Search for the cell housing the specified text and yield its [x, y] center coordinate. 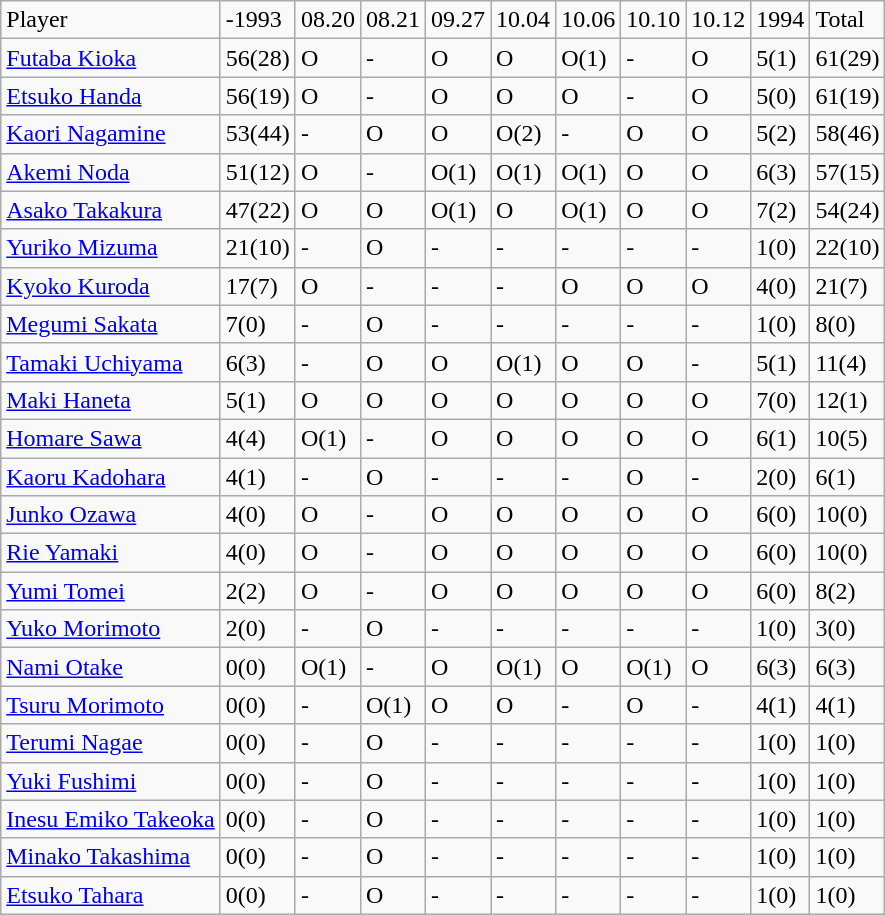
47(22) [258, 210]
Yumi Tomei [111, 591]
Yuki Fushimi [111, 781]
Minako Takashima [111, 857]
Total [848, 20]
4(4) [258, 438]
Yuko Morimoto [111, 629]
Futaba Kioka [111, 58]
5(2) [780, 134]
Yuriko Mizuma [111, 248]
Kaori Nagamine [111, 134]
Player [111, 20]
56(28) [258, 58]
Etsuko Tahara [111, 895]
10.10 [654, 20]
58(46) [848, 134]
10(5) [848, 438]
7(2) [780, 210]
8(0) [848, 324]
1994 [780, 20]
10.06 [588, 20]
Homare Sawa [111, 438]
Terumi Nagae [111, 743]
08.20 [328, 20]
21(7) [848, 286]
09.27 [458, 20]
08.21 [392, 20]
Tamaki Uchiyama [111, 362]
-1993 [258, 20]
Etsuko Handa [111, 96]
Inesu Emiko Takeoka [111, 819]
2(2) [258, 591]
8(2) [848, 591]
Tsuru Morimoto [111, 705]
5(0) [780, 96]
Asako Takakura [111, 210]
Kaoru Kadohara [111, 477]
Junko Ozawa [111, 515]
54(24) [848, 210]
Maki Haneta [111, 400]
Akemi Noda [111, 172]
Megumi Sakata [111, 324]
Kyoko Kuroda [111, 286]
17(7) [258, 286]
3(0) [848, 629]
22(10) [848, 248]
Rie Yamaki [111, 553]
12(1) [848, 400]
Nami Otake [111, 667]
O(2) [524, 134]
51(12) [258, 172]
10.12 [718, 20]
56(19) [258, 96]
21(10) [258, 248]
61(19) [848, 96]
57(15) [848, 172]
53(44) [258, 134]
10.04 [524, 20]
11(4) [848, 362]
61(29) [848, 58]
